Find where the given text appears and provide that cell's center as [x, y] coordinate. 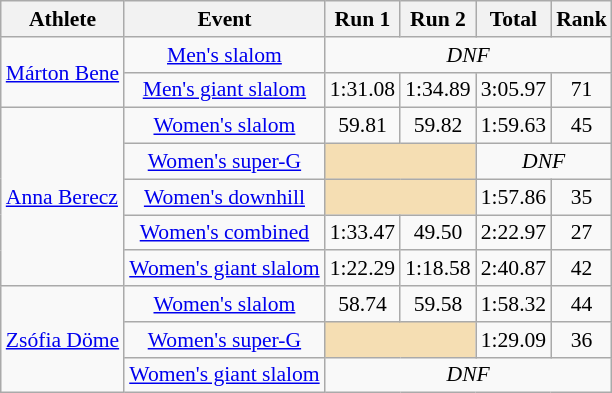
Women's downhill [224, 197]
71 [582, 90]
44 [582, 304]
1:18.58 [438, 269]
59.82 [438, 126]
42 [582, 269]
Zsófia Döme [62, 340]
36 [582, 340]
Athlete [62, 19]
Men's giant slalom [224, 90]
Men's slalom [224, 55]
1:57.86 [514, 197]
Márton Bene [62, 72]
59.58 [438, 304]
Women's combined [224, 233]
1:22.29 [362, 269]
27 [582, 233]
1:31.08 [362, 90]
Run 2 [438, 19]
1:29.09 [514, 340]
45 [582, 126]
2:22.97 [514, 233]
35 [582, 197]
3:05.97 [514, 90]
59.81 [362, 126]
1:34.89 [438, 90]
2:40.87 [514, 269]
1:58.32 [514, 304]
Event [224, 19]
1:59.63 [514, 126]
Rank [582, 19]
49.50 [438, 233]
Run 1 [362, 19]
Total [514, 19]
1:33.47 [362, 233]
Anna Berecz [62, 197]
58.74 [362, 304]
